Scan for the cell matching the given text and deliver its [X, Y] coordinate at center. 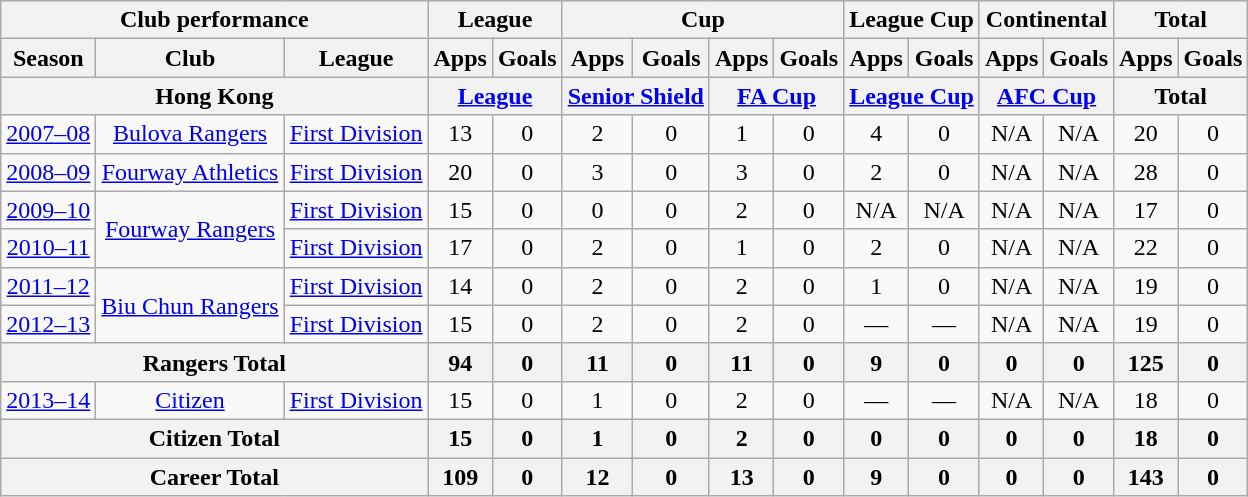
14 [460, 286]
Club performance [214, 20]
125 [1146, 362]
4 [876, 134]
Senior Shield [636, 96]
22 [1146, 248]
12 [598, 477]
2008–09 [48, 172]
143 [1146, 477]
Fourway Rangers [190, 229]
Rangers Total [214, 362]
2007–08 [48, 134]
Fourway Athletics [190, 172]
109 [460, 477]
Career Total [214, 477]
28 [1146, 172]
Bulova Rangers [190, 134]
2010–11 [48, 248]
Hong Kong [214, 96]
2013–14 [48, 400]
2012–13 [48, 324]
Cup [703, 20]
Citizen [190, 400]
94 [460, 362]
Season [48, 58]
2009–10 [48, 210]
2011–12 [48, 286]
FA Cup [776, 96]
Club [190, 58]
AFC Cup [1046, 96]
Continental [1046, 20]
Citizen Total [214, 438]
Biu Chun Rangers [190, 305]
